Find where the given text appears and provide that cell's center as (X, Y) coordinate. 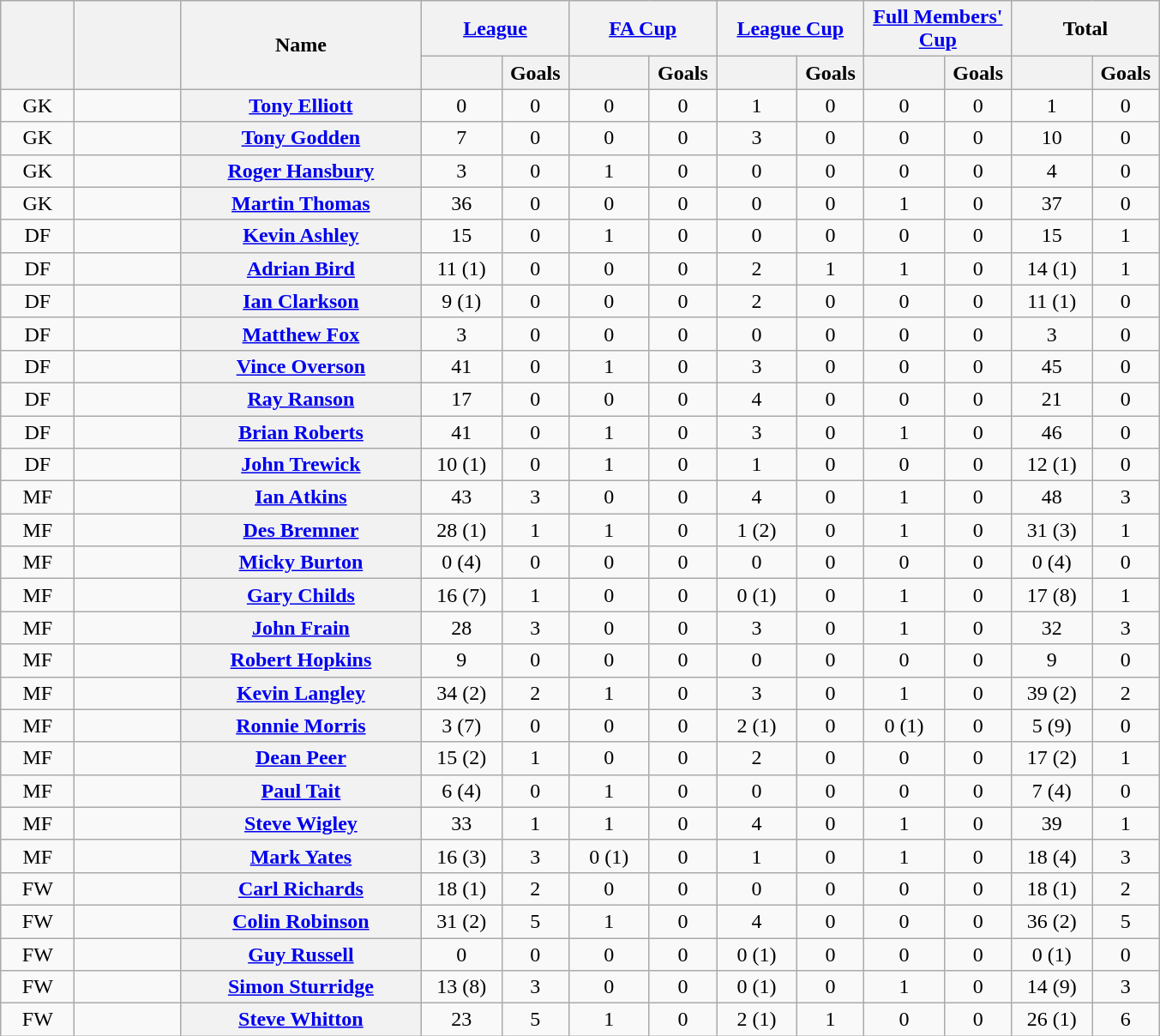
28 (1) (461, 530)
48 (1052, 497)
Mark Yates (300, 856)
Paul Tait (300, 791)
7 (461, 138)
10 (1) (461, 465)
Ian Atkins (300, 497)
46 (1052, 431)
Tony Elliott (300, 105)
10 (1052, 138)
6 (4) (461, 791)
34 (2) (461, 693)
Gary Childs (300, 595)
Micky Burton (300, 563)
Total (1085, 29)
League Cup (790, 29)
Des Bremner (300, 530)
John Frain (300, 628)
Full Members' Cup (938, 29)
13 (8) (461, 987)
Steve Whitton (300, 1020)
Kevin Ashley (300, 236)
Ronnie Morris (300, 726)
16 (3) (461, 856)
Guy Russell (300, 955)
31 (3) (1052, 530)
14 (1) (1052, 268)
Martin Thomas (300, 203)
18 (4) (1052, 856)
23 (461, 1020)
26 (1) (1052, 1020)
Adrian Bird (300, 268)
John Trewick (300, 465)
14 (9) (1052, 987)
9 (1) (461, 301)
16 (7) (461, 595)
Ray Ranson (300, 399)
36 (461, 203)
League (495, 29)
15 (2) (461, 758)
Name (300, 45)
12 (1) (1052, 465)
17 (2) (1052, 758)
Robert Hopkins (300, 660)
31 (2) (461, 921)
6 (1127, 1020)
37 (1052, 203)
32 (1052, 628)
3 (7) (461, 726)
21 (1052, 399)
28 (461, 628)
45 (1052, 366)
Matthew Fox (300, 334)
Brian Roberts (300, 431)
39 (2) (1052, 693)
43 (461, 497)
Colin Robinson (300, 921)
7 (4) (1052, 791)
Vince Overson (300, 366)
Kevin Langley (300, 693)
17 (8) (1052, 595)
39 (1052, 823)
5 (9) (1052, 726)
36 (2) (1052, 921)
Tony Godden (300, 138)
1 (2) (757, 530)
Carl Richards (300, 888)
Simon Sturridge (300, 987)
FA Cup (643, 29)
Dean Peer (300, 758)
Steve Wigley (300, 823)
17 (461, 399)
Roger Hansbury (300, 171)
33 (461, 823)
Ian Clarkson (300, 301)
